From the cell containing the given text, extract its center point as (x, y) coordinate. 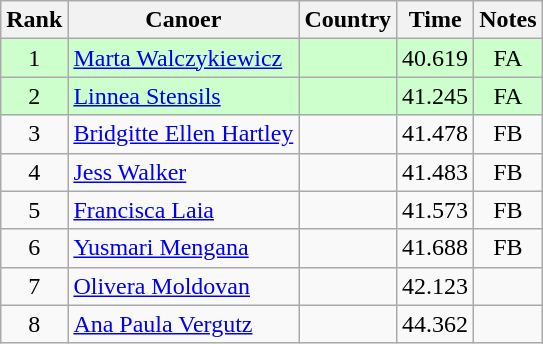
Yusmari Mengana (184, 248)
1 (34, 58)
Canoer (184, 20)
Bridgitte Ellen Hartley (184, 134)
Marta Walczykiewicz (184, 58)
41.688 (436, 248)
4 (34, 172)
Time (436, 20)
41.483 (436, 172)
41.478 (436, 134)
Rank (34, 20)
44.362 (436, 324)
Notes (508, 20)
3 (34, 134)
Olivera Moldovan (184, 286)
41.245 (436, 96)
6 (34, 248)
40.619 (436, 58)
Jess Walker (184, 172)
2 (34, 96)
5 (34, 210)
Linnea Stensils (184, 96)
42.123 (436, 286)
Francisca Laia (184, 210)
8 (34, 324)
Ana Paula Vergutz (184, 324)
7 (34, 286)
Country (348, 20)
41.573 (436, 210)
